Return the [X, Y] coordinate for the center point of the cell that contains the specified text.  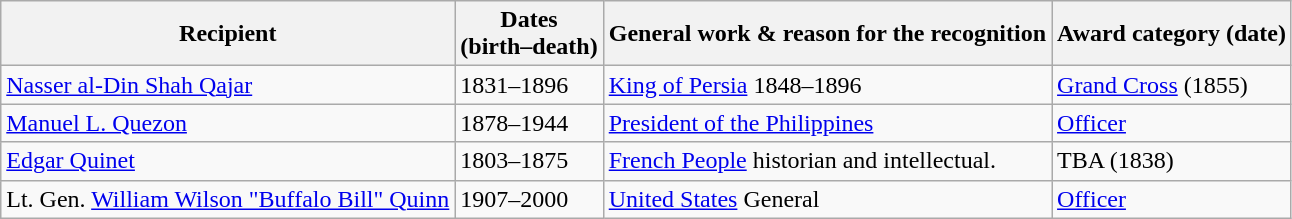
President of the Philippines [827, 123]
General work & reason for the recognition [827, 34]
Lt. Gen. William Wilson "Buffalo Bill" Quinn [228, 199]
Dates(birth–death) [529, 34]
Manuel L. Quezon [228, 123]
TBA (1838) [1172, 161]
Nasser al-Din Shah Qajar [228, 85]
United States General [827, 199]
Grand Cross (1855) [1172, 85]
Edgar Quinet [228, 161]
1831–1896 [529, 85]
1878–1944 [529, 123]
French People historian and intellectual. [827, 161]
1907–2000 [529, 199]
1803–1875 [529, 161]
Recipient [228, 34]
King of Persia 1848–1896 [827, 85]
Award category (date) [1172, 34]
